Identify which cell holds the provided text, then report its [X, Y] central coordinate. 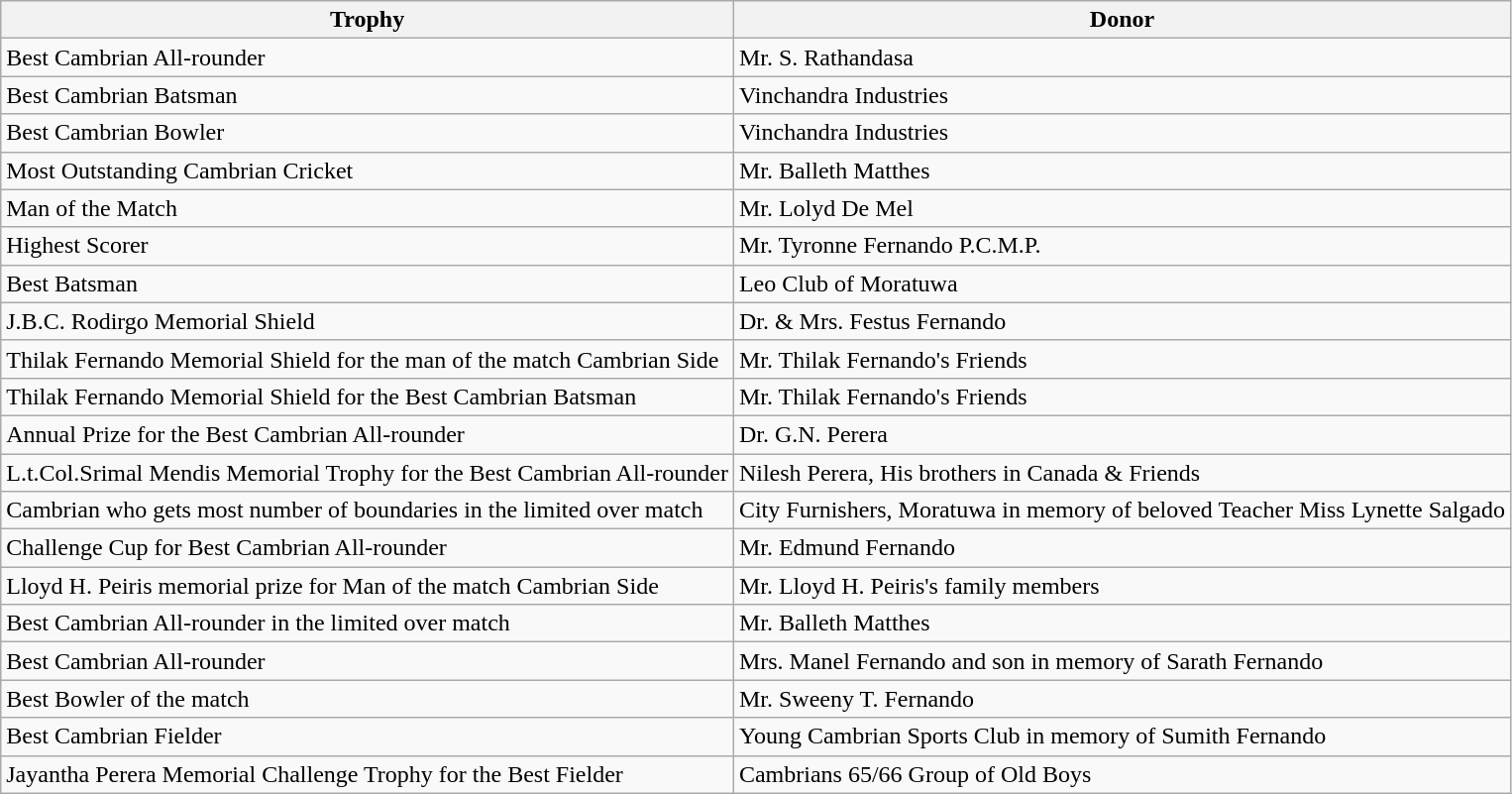
Mr. Tyronne Fernando P.C.M.P. [1122, 246]
Best Cambrian All-rounder in the limited over match [368, 624]
Lloyd H. Peiris memorial prize for Man of the match Cambrian Side [368, 586]
Jayantha Perera Memorial Challenge Trophy for the Best Fielder [368, 774]
Man of the Match [368, 208]
Leo Club of Moratuwa [1122, 284]
Highest Scorer [368, 246]
L.t.Col.Srimal Mendis Memorial Trophy for the Best Cambrian All-rounder [368, 473]
Trophy [368, 20]
Best Cambrian Batsman [368, 95]
Dr. G.N. Perera [1122, 434]
Donor [1122, 20]
Most Outstanding Cambrian Cricket [368, 170]
Mr. Lloyd H. Peiris's family members [1122, 586]
Challenge Cup for Best Cambrian All-rounder [368, 548]
Annual Prize for the Best Cambrian All-rounder [368, 434]
Cambrian who gets most number of boundaries in the limited over match [368, 510]
Mr. Lolyd De Mel [1122, 208]
Best Batsman [368, 284]
Mr. Edmund Fernando [1122, 548]
City Furnishers, Moratuwa in memory of beloved Teacher Miss Lynette Salgado [1122, 510]
Cambrians 65/66 Group of Old Boys [1122, 774]
Best Cambrian Bowler [368, 133]
Thilak Fernando Memorial Shield for the man of the match Cambrian Side [368, 359]
J.B.C. Rodirgo Memorial Shield [368, 321]
Nilesh Perera, His brothers in Canada & Friends [1122, 473]
Dr. & Mrs. Festus Fernando [1122, 321]
Thilak Fernando Memorial Shield for the Best Cambrian Batsman [368, 397]
Mr. S. Rathandasa [1122, 57]
Mr. Sweeny T. Fernando [1122, 699]
Mrs. Manel Fernando and son in memory of Sarath Fernando [1122, 661]
Best Cambrian Fielder [368, 737]
Best Bowler of the match [368, 699]
Young Cambrian Sports Club in memory of Sumith Fernando [1122, 737]
